Capture the cell that displays the provided text and extract its [x, y] central coordinate. 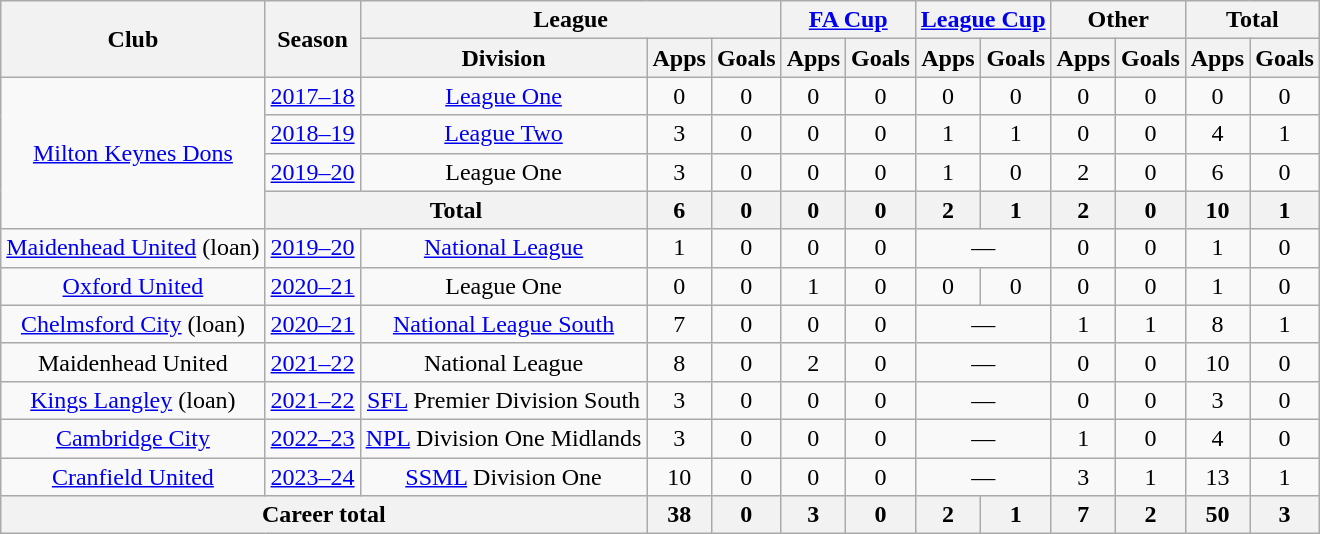
2017–18 [312, 96]
Milton Keynes Dons [133, 153]
Oxford United [133, 286]
13 [1217, 477]
2022–23 [312, 438]
League [570, 20]
SSML Division One [504, 477]
38 [679, 515]
Cranfield United [133, 477]
2023–24 [312, 477]
Kings Langley (loan) [133, 400]
Division [504, 58]
Season [312, 39]
50 [1217, 515]
SFL Premier Division South [504, 400]
Club [133, 39]
NPL Division One Midlands [504, 438]
League Cup [983, 20]
Chelmsford City (loan) [133, 324]
Career total [324, 515]
2018–19 [312, 134]
Maidenhead United [133, 362]
FA Cup [848, 20]
Other [1118, 20]
National League South [504, 324]
Maidenhead United (loan) [133, 248]
League Two [504, 134]
Cambridge City [133, 438]
